From the cell containing the given text, extract its center point as [X, Y] coordinate. 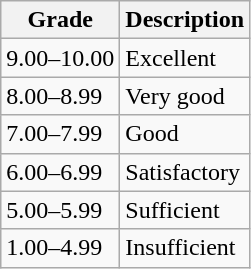
Insufficient [185, 248]
Good [185, 134]
1.00–4.99 [60, 248]
7.00–7.99 [60, 134]
Grade [60, 20]
6.00–6.99 [60, 172]
Satisfactory [185, 172]
8.00–8.99 [60, 96]
Sufficient [185, 210]
9.00–10.00 [60, 58]
Description [185, 20]
5.00–5.99 [60, 210]
Excellent [185, 58]
Very good [185, 96]
